Extract the (x, y) coordinate from the center of the cell holding the provided text.  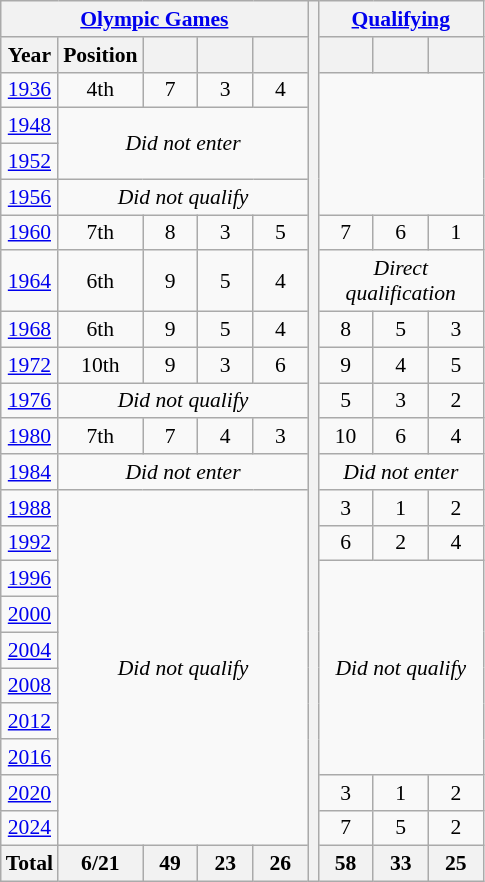
23 (226, 864)
1972 (30, 365)
1952 (30, 162)
58 (346, 864)
Total (30, 864)
1992 (30, 543)
Direct qualification (400, 282)
2000 (30, 615)
1980 (30, 437)
1960 (30, 233)
1964 (30, 282)
2020 (30, 793)
1976 (30, 401)
10 (346, 437)
2024 (30, 828)
25 (456, 864)
49 (170, 864)
1936 (30, 90)
Year (30, 55)
1996 (30, 579)
1956 (30, 197)
2016 (30, 757)
2012 (30, 722)
2004 (30, 650)
2008 (30, 686)
10th (100, 365)
4th (100, 90)
6/21 (100, 864)
1984 (30, 472)
Olympic Games (154, 19)
33 (400, 864)
Qualifying (400, 19)
26 (280, 864)
1968 (30, 330)
1988 (30, 508)
Position (100, 55)
1948 (30, 126)
